Pinpoint the cell where the given text exists, returning its [x, y] midpoint coordinate. 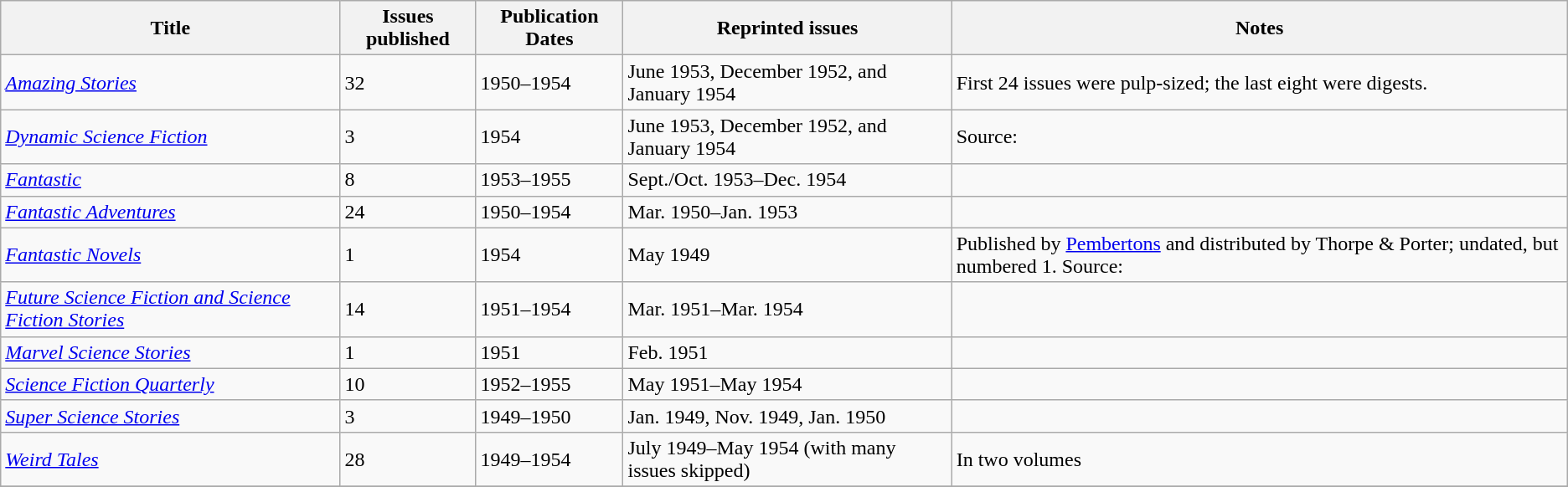
In two volumes [1260, 459]
Publication Dates [549, 28]
8 [408, 180]
Title [171, 28]
1949–1954 [549, 459]
Notes [1260, 28]
May 1951–May 1954 [787, 384]
Fantastic Adventures [171, 212]
Fantastic Novels [171, 254]
Source: [1260, 137]
Feb. 1951 [787, 352]
May 1949 [787, 254]
28 [408, 459]
24 [408, 212]
Published by Pembertons and distributed by Thorpe & Porter; undated, but numbered 1. Source: [1260, 254]
32 [408, 82]
1951–1954 [549, 310]
Dynamic Science Fiction [171, 137]
1952–1955 [549, 384]
First 24 issues were pulp-sized; the last eight were digests. [1260, 82]
1949–1950 [549, 416]
Science Fiction Quarterly [171, 384]
Fantastic [171, 180]
Mar. 1950–Jan. 1953 [787, 212]
Super Science Stories [171, 416]
Marvel Science Stories [171, 352]
14 [408, 310]
Mar. 1951–Mar. 1954 [787, 310]
July 1949–May 1954 (with many issues skipped) [787, 459]
Jan. 1949, Nov. 1949, Jan. 1950 [787, 416]
Weird Tales [171, 459]
Future Science Fiction and Science Fiction Stories [171, 310]
Issues published [408, 28]
Reprinted issues [787, 28]
1953–1955 [549, 180]
Sept./Oct. 1953–Dec. 1954 [787, 180]
10 [408, 384]
1951 [549, 352]
Amazing Stories [171, 82]
